Return the [X, Y] coordinate for the center point of the cell that contains the specified text.  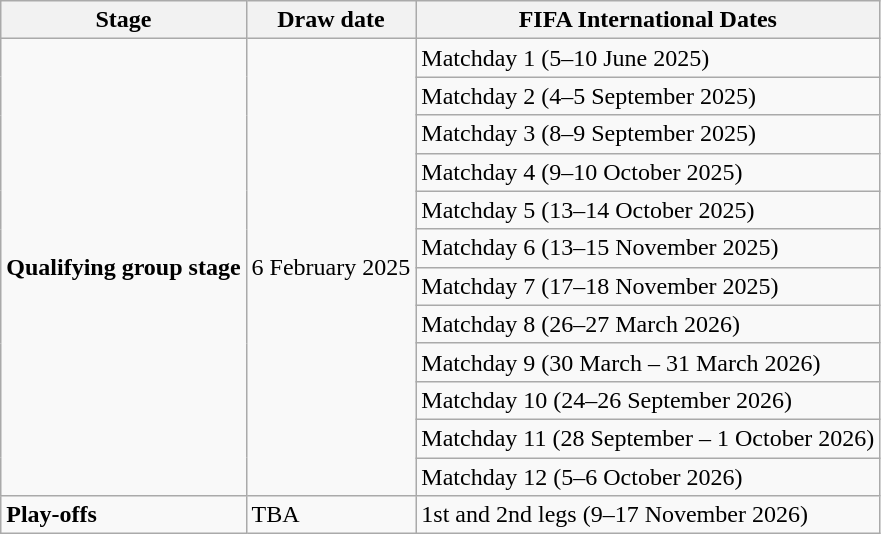
Matchday 3 (8–9 September 2025) [648, 134]
Qualifying group stage [124, 268]
FIFA International Dates [648, 20]
Stage [124, 20]
Play-offs [124, 515]
Matchday 12 (5–6 October 2026) [648, 477]
Matchday 11 (28 September – 1 October 2026) [648, 438]
Matchday 8 (26–27 March 2026) [648, 324]
Matchday 4 (9–10 October 2025) [648, 172]
Matchday 5 (13–14 October 2025) [648, 210]
Matchday 9 (30 March – 31 March 2026) [648, 362]
Matchday 7 (17–18 November 2025) [648, 286]
Matchday 1 (5–10 June 2025) [648, 58]
Matchday 6 (13–15 November 2025) [648, 248]
Matchday 10 (24–26 September 2026) [648, 400]
Draw date [331, 20]
Matchday 2 (4–5 September 2025) [648, 96]
1st and 2nd legs (9–17 November 2026) [648, 515]
TBA [331, 515]
6 February 2025 [331, 268]
